Return (x, y) of the center of cell containing provided text 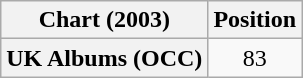
83 (255, 58)
Position (255, 20)
Chart (2003) (104, 20)
UK Albums (OCC) (104, 58)
